From the cell containing the given text, extract its center point as (X, Y) coordinate. 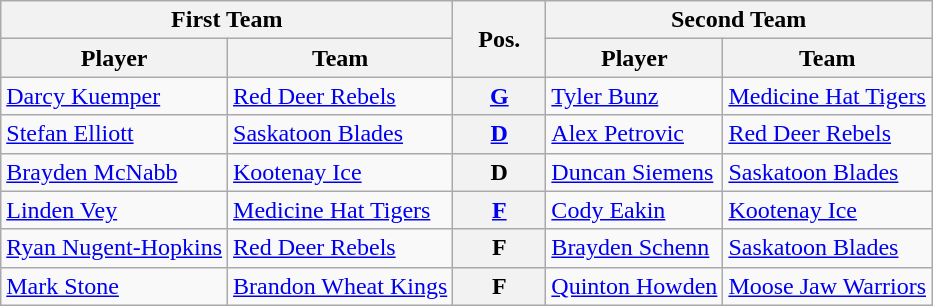
Quinton Howden (634, 286)
Stefan Elliott (114, 134)
G (500, 96)
Linden Vey (114, 210)
Duncan Siemens (634, 172)
Mark Stone (114, 286)
Second Team (739, 20)
Alex Petrovic (634, 134)
Moose Jaw Warriors (828, 286)
Pos. (500, 39)
Brayden Schenn (634, 248)
Darcy Kuemper (114, 96)
Brandon Wheat Kings (340, 286)
Cody Eakin (634, 210)
Ryan Nugent-Hopkins (114, 248)
Brayden McNabb (114, 172)
First Team (227, 20)
Tyler Bunz (634, 96)
